Return the (X, Y) coordinate for the center point of the cell that contains the specified text.  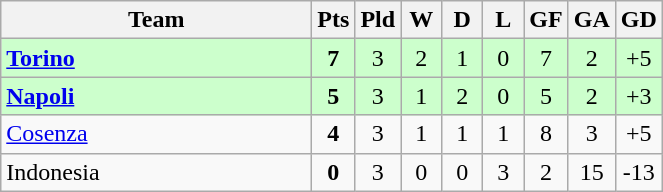
L (504, 20)
15 (592, 172)
Team (156, 20)
Torino (156, 58)
-13 (638, 172)
W (422, 20)
GD (638, 20)
D (462, 20)
8 (546, 134)
Pld (378, 20)
GA (592, 20)
Pts (334, 20)
4 (334, 134)
Cosenza (156, 134)
Indonesia (156, 172)
GF (546, 20)
Napoli (156, 96)
+3 (638, 96)
